Detect which cell encompasses the target text, then output its [x, y] center coordinate. 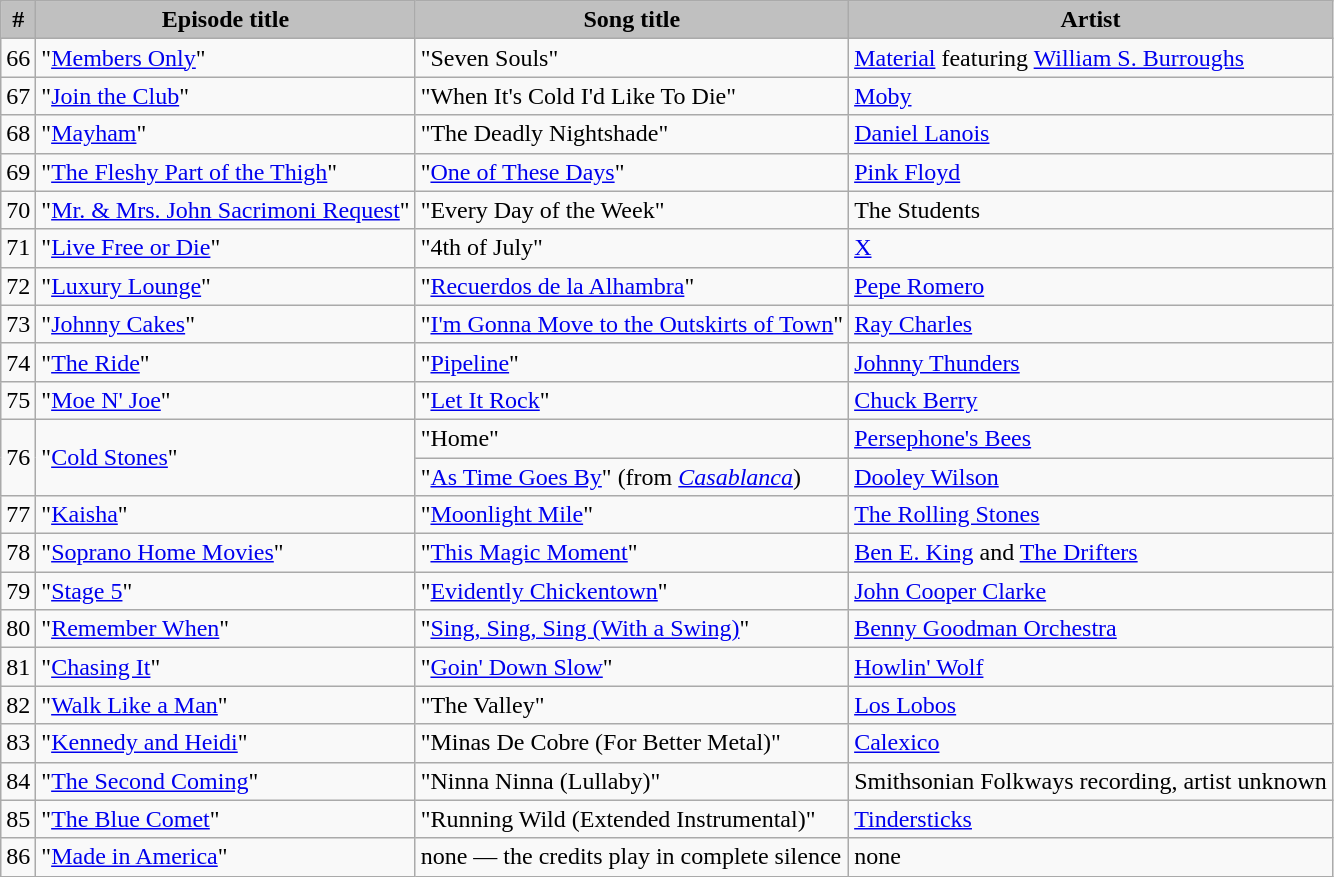
69 [18, 172]
The Students [1091, 210]
79 [18, 591]
Calexico [1091, 743]
Los Lobos [1091, 705]
"Kennedy and Heidi" [226, 743]
82 [18, 705]
"When It's Cold I'd Like To Die" [632, 96]
Ray Charles [1091, 324]
72 [18, 286]
"Sing, Sing, Sing (With a Swing)" [632, 629]
X [1091, 248]
83 [18, 743]
"Mr. & Mrs. John Sacrimoni Request" [226, 210]
66 [18, 58]
71 [18, 248]
84 [18, 781]
John Cooper Clarke [1091, 591]
"One of These Days" [632, 172]
77 [18, 515]
"Evidently Chickentown" [632, 591]
"Ninna Ninna (Lullaby)" [632, 781]
81 [18, 667]
73 [18, 324]
Song title [632, 20]
"Stage 5" [226, 591]
75 [18, 400]
Persephone's Bees [1091, 438]
Pink Floyd [1091, 172]
Pepe Romero [1091, 286]
"The Valley" [632, 705]
Material featuring William S. Burroughs [1091, 58]
Moby [1091, 96]
"Chasing It" [226, 667]
"Cold Stones" [226, 457]
"Kaisha" [226, 515]
78 [18, 553]
"Seven Souls" [632, 58]
"The Blue Comet" [226, 819]
Artist [1091, 20]
none [1091, 857]
"Mayham" [226, 134]
Johnny Thunders [1091, 362]
"Goin' Down Slow" [632, 667]
"Minas De Cobre (For Better Metal)" [632, 743]
74 [18, 362]
"As Time Goes By" (from Casablanca) [632, 477]
"Moonlight Mile" [632, 515]
"Pipeline" [632, 362]
Chuck Berry [1091, 400]
"Johnny Cakes" [226, 324]
"Soprano Home Movies" [226, 553]
Dooley Wilson [1091, 477]
Daniel Lanois [1091, 134]
Smithsonian Folkways recording, artist unknown [1091, 781]
"Live Free or Die" [226, 248]
"I'm Gonna Move to the Outskirts of Town" [632, 324]
"Running Wild (Extended Instrumental)" [632, 819]
85 [18, 819]
"Every Day of the Week" [632, 210]
"Remember When" [226, 629]
76 [18, 457]
"The Second Coming" [226, 781]
"Let It Rock" [632, 400]
"Home" [632, 438]
"Moe N' Joe" [226, 400]
Benny Goodman Orchestra [1091, 629]
80 [18, 629]
"Luxury Lounge" [226, 286]
"Walk Like a Man" [226, 705]
86 [18, 857]
Episode title [226, 20]
"This Magic Moment" [632, 553]
70 [18, 210]
"4th of July" [632, 248]
"Recuerdos de la Alhambra" [632, 286]
"The Ride" [226, 362]
# [18, 20]
"Join the Club" [226, 96]
none — the credits play in complete silence [632, 857]
Tindersticks [1091, 819]
Ben E. King and The Drifters [1091, 553]
"The Fleshy Part of the Thigh" [226, 172]
68 [18, 134]
67 [18, 96]
Howlin' Wolf [1091, 667]
"Members Only" [226, 58]
"The Deadly Nightshade" [632, 134]
The Rolling Stones [1091, 515]
"Made in America" [226, 857]
